Return [x, y] of the center of cell containing provided text 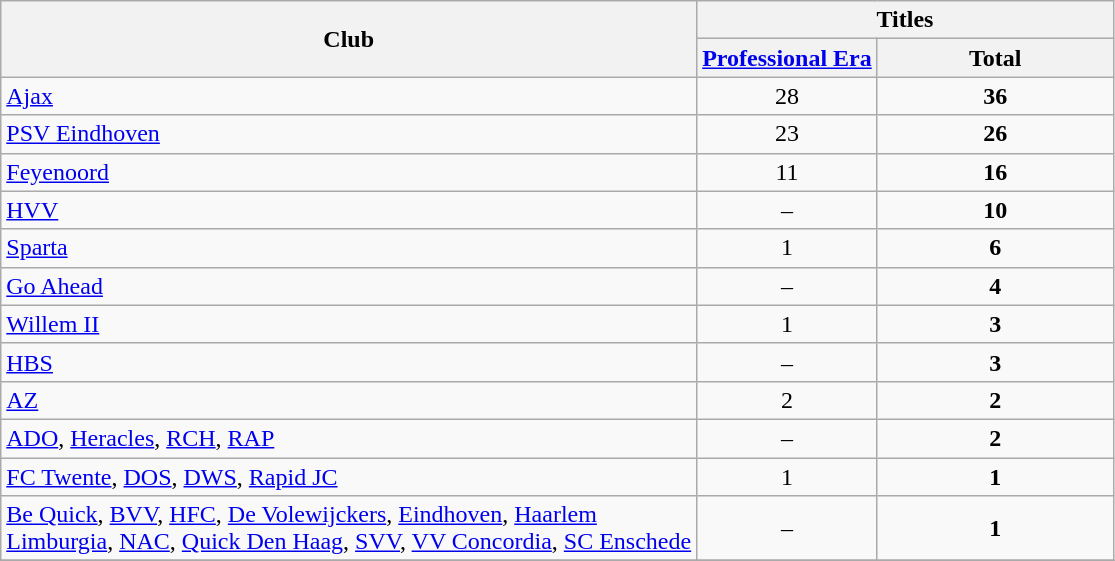
FC Twente, DOS, DWS, Rapid JC [349, 477]
Go Ahead [349, 286]
PSV Eindhoven [349, 134]
HVV [349, 210]
23 [788, 134]
16 [995, 172]
Willem II [349, 324]
10 [995, 210]
11 [788, 172]
Be Quick, BVV, HFC, De Volewijckers, Eindhoven, HaarlemLimburgia, NAC, Quick Den Haag, SVV, VV Concordia, SC Enschede [349, 528]
Ajax [349, 96]
HBS [349, 362]
Sparta [349, 248]
26 [995, 134]
ADO, Heracles, RCH, RAP [349, 438]
4 [995, 286]
36 [995, 96]
Total [995, 58]
Professional Era [788, 58]
6 [995, 248]
Titles [906, 20]
Club [349, 39]
AZ [349, 400]
Feyenoord [349, 172]
28 [788, 96]
